Identify which cell holds the provided text, then report its [X, Y] central coordinate. 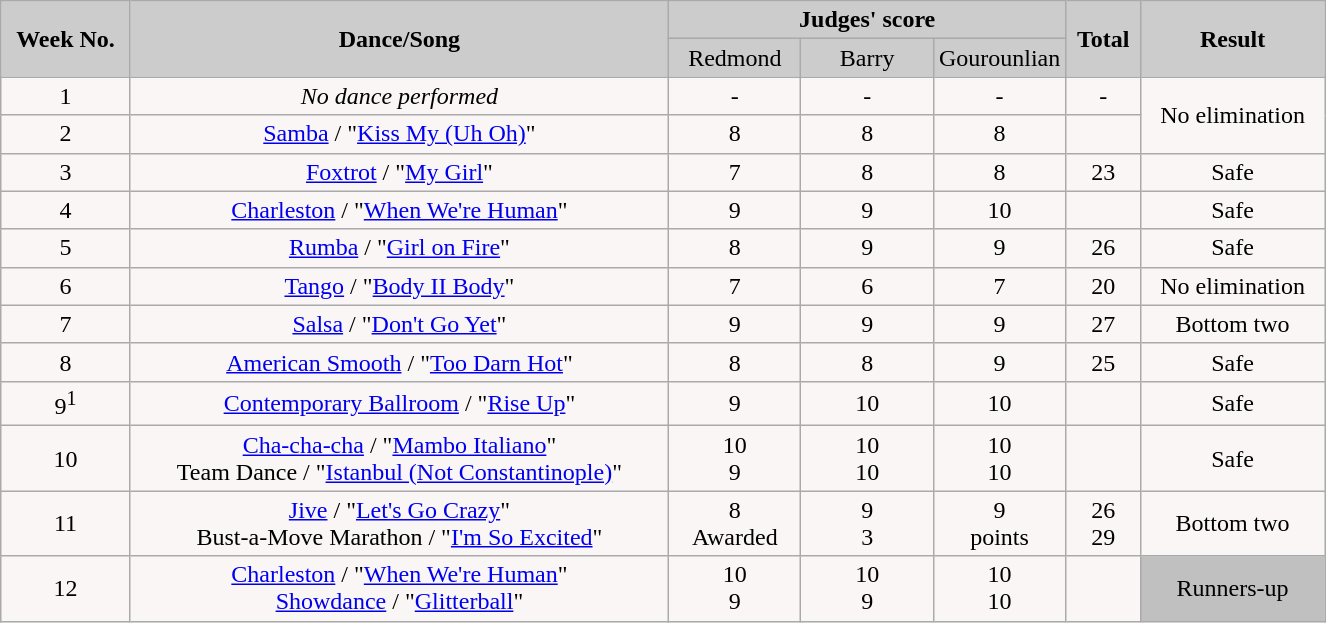
5 [66, 248]
Tango / "Body II Body" [399, 286]
Rumba / "Girl on Fire" [399, 248]
Redmond [735, 58]
Samba / "Kiss My (Uh Oh)" [399, 134]
Dance/Song [399, 39]
93 [867, 524]
Judges' score [868, 20]
12 [66, 588]
Gourounlian [999, 58]
Runners-up [1233, 588]
9points [999, 524]
20 [1104, 286]
Salsa / "Don't Go Yet" [399, 324]
Foxtrot / "My Girl" [399, 172]
3 [66, 172]
91 [66, 404]
Total [1104, 39]
Contemporary Ballroom / "Rise Up" [399, 404]
23 [1104, 172]
2 [66, 134]
Result [1233, 39]
11 [66, 524]
27 [1104, 324]
Charleston / "When We're Human"Showdance / "Glitterball" [399, 588]
Charleston / "When We're Human" [399, 210]
8Awarded [735, 524]
26 [1104, 248]
Week No. [66, 39]
25 [1104, 362]
Barry [867, 58]
2629 [1104, 524]
American Smooth / "Too Darn Hot" [399, 362]
Cha-cha-cha / "Mambo Italiano"Team Dance / "Istanbul (Not Constantinople)" [399, 458]
4 [66, 210]
Jive / "Let's Go Crazy"Bust-a-Move Marathon / "I'm So Excited" [399, 524]
1 [66, 96]
No dance performed [399, 96]
